Capture the cell that displays the provided text and extract its (x, y) central coordinate. 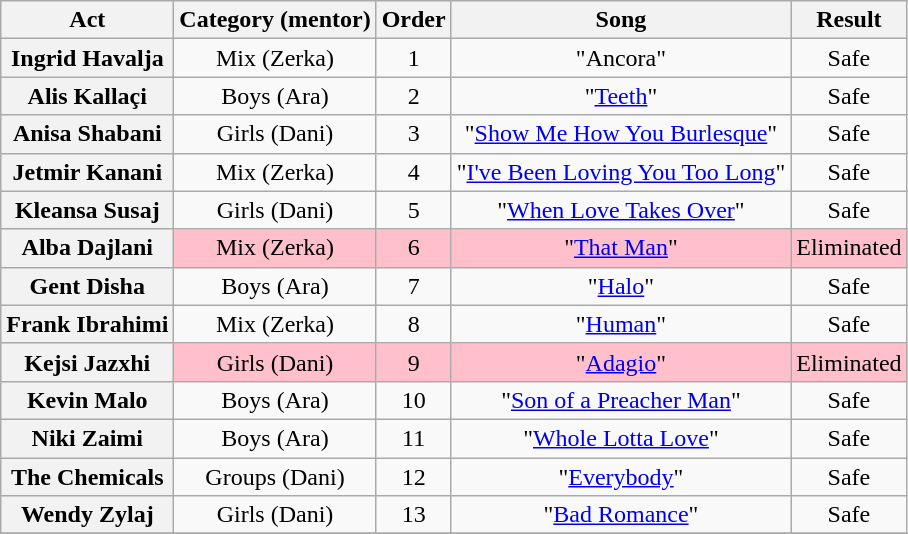
"Whole Lotta Love" (621, 438)
Wendy Zylaj (88, 515)
"Halo" (621, 286)
Song (621, 20)
"Everybody" (621, 477)
10 (414, 400)
Alis Kallaçi (88, 96)
Gent Disha (88, 286)
The Chemicals (88, 477)
9 (414, 362)
"I've Been Loving You Too Long" (621, 172)
Order (414, 20)
Kevin Malo (88, 400)
12 (414, 477)
"Son of a Preacher Man" (621, 400)
4 (414, 172)
Kejsi Jazxhi (88, 362)
3 (414, 134)
6 (414, 248)
8 (414, 324)
Anisa Shabani (88, 134)
1 (414, 58)
Alba Dajlani (88, 248)
Frank Ibrahimi (88, 324)
11 (414, 438)
13 (414, 515)
"Adagio" (621, 362)
"When Love Takes Over" (621, 210)
Kleansa Susaj (88, 210)
5 (414, 210)
Category (mentor) (275, 20)
"Ancora" (621, 58)
7 (414, 286)
Act (88, 20)
"Teeth" (621, 96)
Ingrid Havalja (88, 58)
Jetmir Kanani (88, 172)
Niki Zaimi (88, 438)
"Bad Romance" (621, 515)
"Human" (621, 324)
2 (414, 96)
Groups (Dani) (275, 477)
"That Man" (621, 248)
"Show Me How You Burlesque" (621, 134)
Result (849, 20)
